For the text-containing cell, return its midpoint in (x, y) coordinate format. 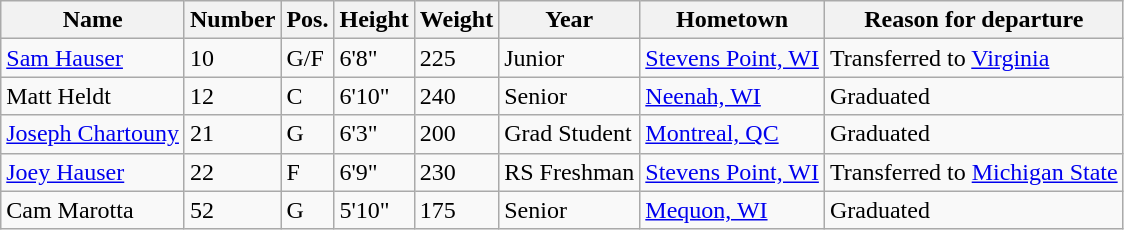
200 (456, 134)
10 (232, 58)
225 (456, 58)
Sam Hauser (93, 58)
F (308, 172)
Matt Heldt (93, 96)
12 (232, 96)
Transferred to Virginia (974, 58)
Pos. (308, 20)
Grad Student (570, 134)
Junior (570, 58)
230 (456, 172)
22 (232, 172)
C (308, 96)
Neenah, WI (732, 96)
21 (232, 134)
Joseph Chartouny (93, 134)
G/F (308, 58)
Weight (456, 20)
Height (374, 20)
240 (456, 96)
Year (570, 20)
6'3" (374, 134)
175 (456, 210)
5'10" (374, 210)
Reason for departure (974, 20)
Cam Marotta (93, 210)
Hometown (732, 20)
Montreal, QC (732, 134)
Mequon, WI (732, 210)
6'9" (374, 172)
RS Freshman (570, 172)
52 (232, 210)
6'8" (374, 58)
Transferred to Michigan State (974, 172)
Joey Hauser (93, 172)
Number (232, 20)
Name (93, 20)
6'10" (374, 96)
